Capture the cell that displays the provided text and extract its (X, Y) central coordinate. 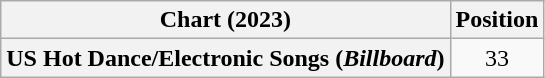
Position (497, 20)
33 (497, 58)
Chart (2023) (226, 20)
US Hot Dance/Electronic Songs (Billboard) (226, 58)
